Determine the (x, y) coordinate at the center of the cell enclosing the given text.  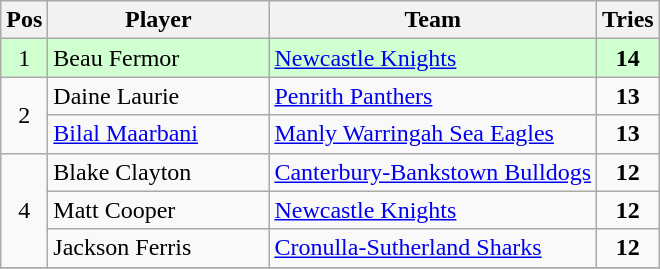
Daine Laurie (158, 96)
14 (628, 58)
Pos (24, 20)
Manly Warringah Sea Eagles (433, 134)
Canterbury-Bankstown Bulldogs (433, 172)
Beau Fermor (158, 58)
Matt Cooper (158, 210)
Team (433, 20)
1 (24, 58)
Bilal Maarbani (158, 134)
Blake Clayton (158, 172)
Jackson Ferris (158, 248)
4 (24, 210)
Tries (628, 20)
2 (24, 115)
Player (158, 20)
Penrith Panthers (433, 96)
Cronulla-Sutherland Sharks (433, 248)
